Locate the cell with the specified text and output its [X, Y] center coordinate. 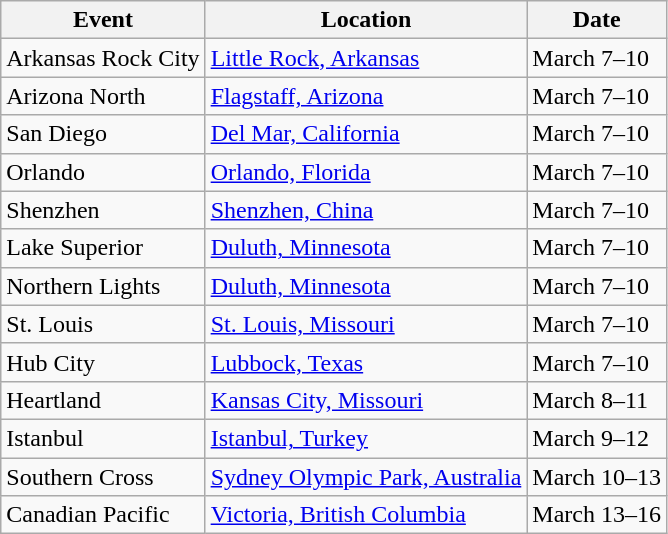
Del Mar, California [366, 134]
Kansas City, Missouri [366, 400]
Shenzhen [103, 210]
Victoria, British Columbia [366, 515]
Canadian Pacific [103, 515]
Heartland [103, 400]
San Diego [103, 134]
Northern Lights [103, 286]
Little Rock, Arkansas [366, 58]
Orlando [103, 172]
Shenzhen, China [366, 210]
St. Louis, Missouri [366, 324]
Sydney Olympic Park, Australia [366, 477]
March 9–12 [597, 438]
Southern Cross [103, 477]
Arizona North [103, 96]
Lake Superior [103, 248]
Orlando, Florida [366, 172]
March 13–16 [597, 515]
Istanbul, Turkey [366, 438]
Hub City [103, 362]
Date [597, 20]
Arkansas Rock City [103, 58]
Flagstaff, Arizona [366, 96]
March 8–11 [597, 400]
Event [103, 20]
St. Louis [103, 324]
Istanbul [103, 438]
March 10–13 [597, 477]
Lubbock, Texas [366, 362]
Location [366, 20]
